Capture the cell that displays the provided text and extract its (x, y) central coordinate. 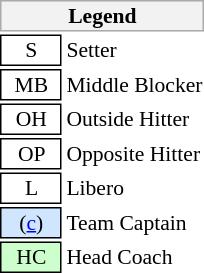
L (32, 188)
OP (32, 154)
Outside Hitter (134, 120)
Team Captain (134, 223)
Opposite Hitter (134, 154)
Libero (134, 188)
OH (32, 120)
Legend (102, 16)
Middle Blocker (134, 85)
(c) (32, 223)
MB (32, 85)
S (32, 50)
Setter (134, 50)
